For the text-containing cell, return its midpoint in (X, Y) coordinate format. 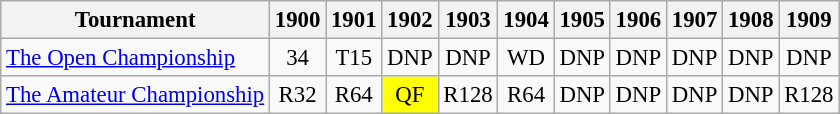
1900 (298, 20)
1907 (694, 20)
1905 (582, 20)
34 (298, 58)
R32 (298, 95)
QF (410, 95)
1903 (468, 20)
The Amateur Championship (136, 95)
WD (526, 58)
1902 (410, 20)
1908 (751, 20)
The Open Championship (136, 58)
1909 (809, 20)
1904 (526, 20)
T15 (354, 58)
1906 (638, 20)
1901 (354, 20)
Tournament (136, 20)
